Extract the (X, Y) coordinate from the center of the cell holding the provided text.  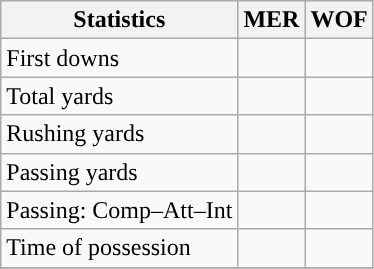
Statistics (120, 20)
Time of possession (120, 248)
WOF (339, 20)
First downs (120, 58)
Passing yards (120, 172)
Total yards (120, 96)
MER (272, 20)
Passing: Comp–Att–Int (120, 210)
Rushing yards (120, 134)
